Extract the [X, Y] coordinate from the center of the cell holding the provided text.  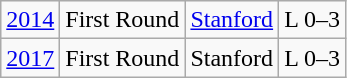
2017 [30, 58]
2014 [30, 20]
